Pinpoint the cell where the given text exists, returning its (x, y) midpoint coordinate. 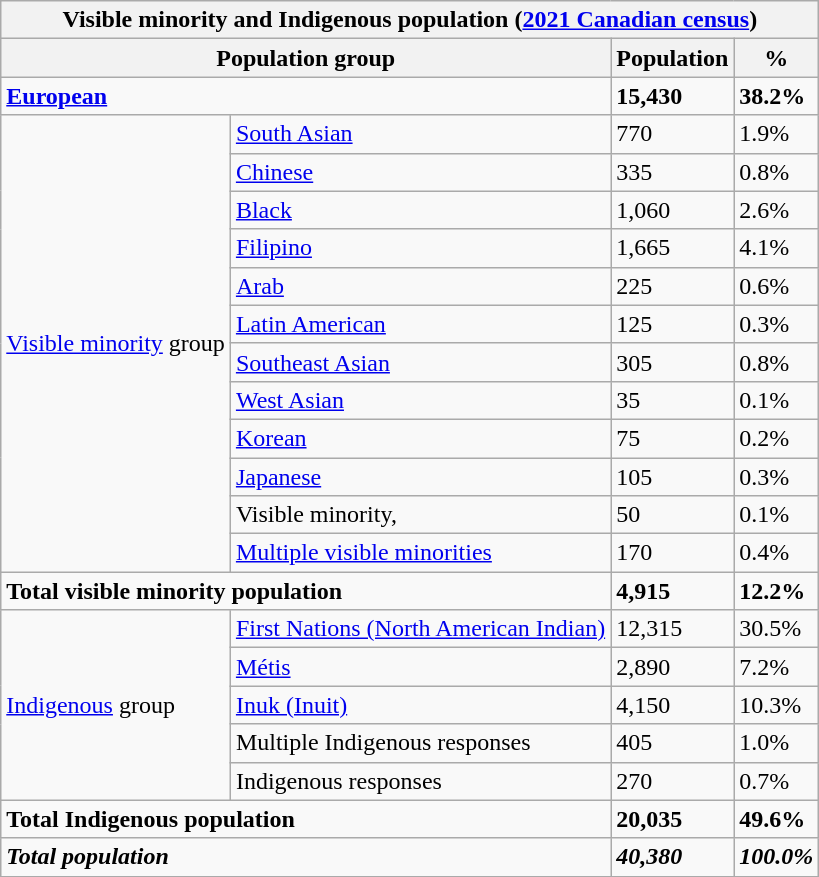
4,915 (672, 591)
Total population (306, 857)
Japanese (420, 477)
Korean (420, 438)
4,150 (672, 705)
38.2% (776, 96)
Population (672, 58)
% (776, 58)
Chinese (420, 172)
Multiple Indigenous responses (420, 743)
South Asian (420, 134)
10.3% (776, 705)
12.2% (776, 591)
225 (672, 286)
15,430 (672, 96)
49.6% (776, 819)
0.2% (776, 438)
20,035 (672, 819)
100.0% (776, 857)
2.6% (776, 210)
305 (672, 362)
270 (672, 781)
1,060 (672, 210)
40,380 (672, 857)
12,315 (672, 629)
Visible minority and Indigenous population (2021 Canadian census) (410, 20)
Indigenous responses (420, 781)
Black (420, 210)
0.7% (776, 781)
105 (672, 477)
Southeast Asian (420, 362)
European (306, 96)
4.1% (776, 248)
Latin American (420, 324)
First Nations (North American Indian) (420, 629)
Arab (420, 286)
50 (672, 515)
Multiple visible minorities (420, 553)
75 (672, 438)
1.9% (776, 134)
30.5% (776, 629)
0.6% (776, 286)
Indigenous group (116, 705)
35 (672, 400)
Inuk (Inuit) (420, 705)
2,890 (672, 667)
335 (672, 172)
West Asian (420, 400)
Total visible minority population (306, 591)
125 (672, 324)
Filipino (420, 248)
Population group (306, 58)
1.0% (776, 743)
405 (672, 743)
Métis (420, 667)
Total Indigenous population (306, 819)
Visible minority group (116, 344)
0.4% (776, 553)
7.2% (776, 667)
170 (672, 553)
Visible minority, (420, 515)
770 (672, 134)
1,665 (672, 248)
